Return the (x, y) coordinate for the center point of the cell that contains the specified text.  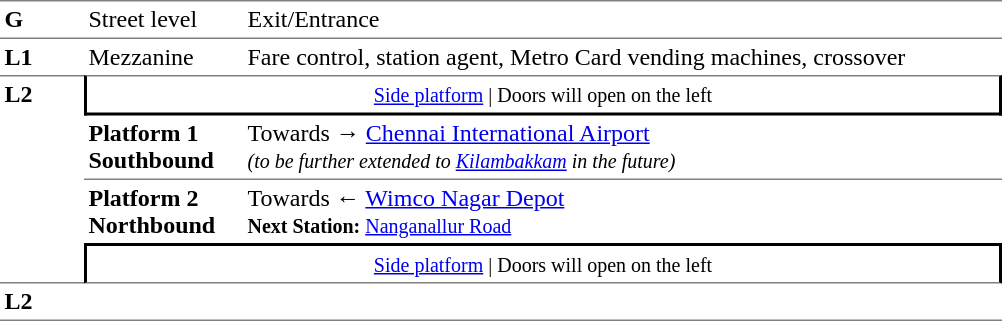
Exit/Entrance (622, 20)
Platform 1Southbound (164, 148)
Platform 2Northbound (164, 212)
Street level (164, 20)
L2 (42, 179)
L1 (42, 57)
Fare control, station agent, Metro Card vending machines, crossover (622, 57)
Towards → Chennai International Airport (to be further extended to Kilambakkam in the future) (622, 148)
G (42, 20)
Mezzanine (164, 57)
Towards ← Wimco Nagar DepotNext Station: Nanganallur Road (622, 212)
